Scan for the cell matching the given text and deliver its [x, y] coordinate at center. 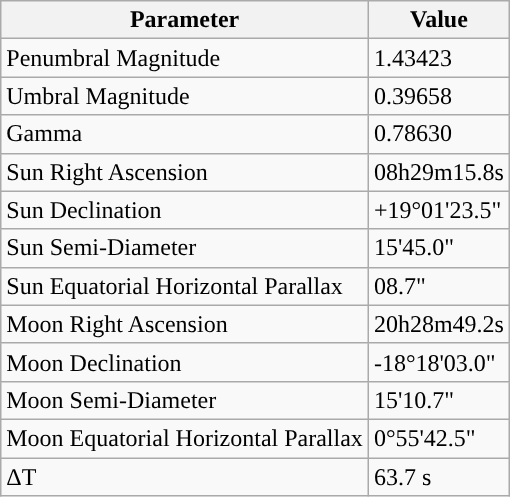
08.7" [438, 286]
15'10.7" [438, 400]
0°55'42.5" [438, 438]
Sun Semi-Diameter [185, 248]
-18°18'03.0" [438, 362]
Umbral Magnitude [185, 96]
Sun Declination [185, 210]
Moon Right Ascension [185, 324]
Sun Right Ascension [185, 172]
ΔT [185, 477]
Sun Equatorial Horizontal Parallax [185, 286]
20h28m49.2s [438, 324]
+19°01'23.5" [438, 210]
1.43423 [438, 58]
0.39658 [438, 96]
Moon Equatorial Horizontal Parallax [185, 438]
08h29m15.8s [438, 172]
Value [438, 20]
Moon Declination [185, 362]
Penumbral Magnitude [185, 58]
Moon Semi-Diameter [185, 400]
15'45.0" [438, 248]
Gamma [185, 134]
Parameter [185, 20]
0.78630 [438, 134]
63.7 s [438, 477]
